For the text-containing cell, return its midpoint in (X, Y) coordinate format. 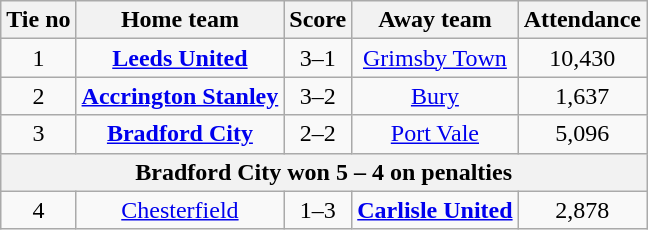
Chesterfield (180, 210)
Away team (435, 20)
2,878 (582, 210)
2–2 (318, 134)
Bradford City (180, 134)
Tie no (38, 20)
10,430 (582, 58)
Carlisle United (435, 210)
Accrington Stanley (180, 96)
3–1 (318, 58)
Home team (180, 20)
Port Vale (435, 134)
3–2 (318, 96)
4 (38, 210)
Bury (435, 96)
5,096 (582, 134)
3 (38, 134)
1–3 (318, 210)
Grimsby Town (435, 58)
Leeds United (180, 58)
Bradford City won 5 – 4 on penalties (324, 172)
1 (38, 58)
2 (38, 96)
Score (318, 20)
Attendance (582, 20)
1,637 (582, 96)
